Return [x, y] of the center of cell containing provided text 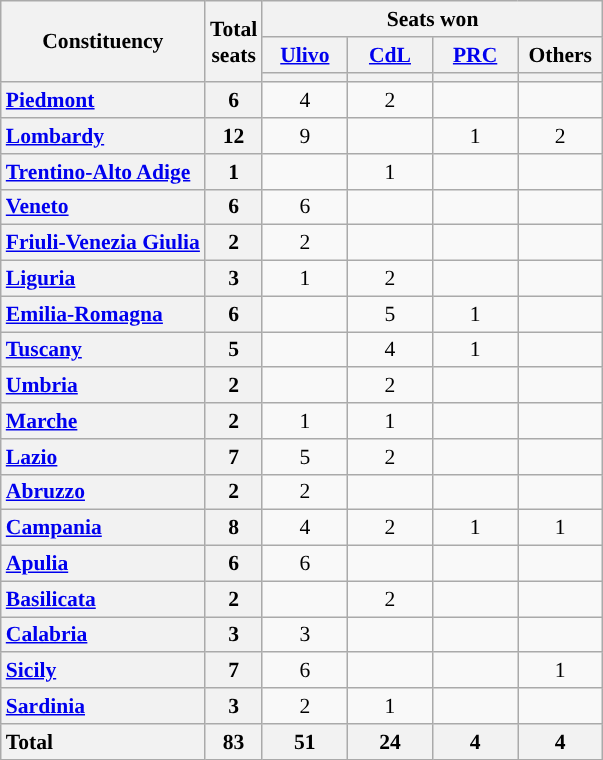
Emilia-Romagna [103, 314]
Constituency [103, 42]
Trentino-Alto Adige [103, 172]
Friuli-Venezia Giulia [103, 243]
Abruzzo [103, 492]
Tuscany [103, 350]
Totalseats [234, 42]
9 [304, 136]
Campania [103, 528]
Basilicata [103, 599]
Apulia [103, 564]
Ulivo [304, 55]
12 [234, 136]
Sicily [103, 671]
51 [304, 742]
83 [234, 742]
Liguria [103, 279]
CdL [390, 55]
Total [103, 742]
8 [234, 528]
Lazio [103, 457]
Marche [103, 421]
Piedmont [103, 101]
PRC [476, 55]
Sardinia [103, 706]
Calabria [103, 635]
Lombardy [103, 136]
Umbria [103, 386]
24 [390, 742]
Seats won [432, 19]
Others [560, 55]
Veneto [103, 207]
